Provide the (x, y) coordinate of the cell's center where the given text is located.  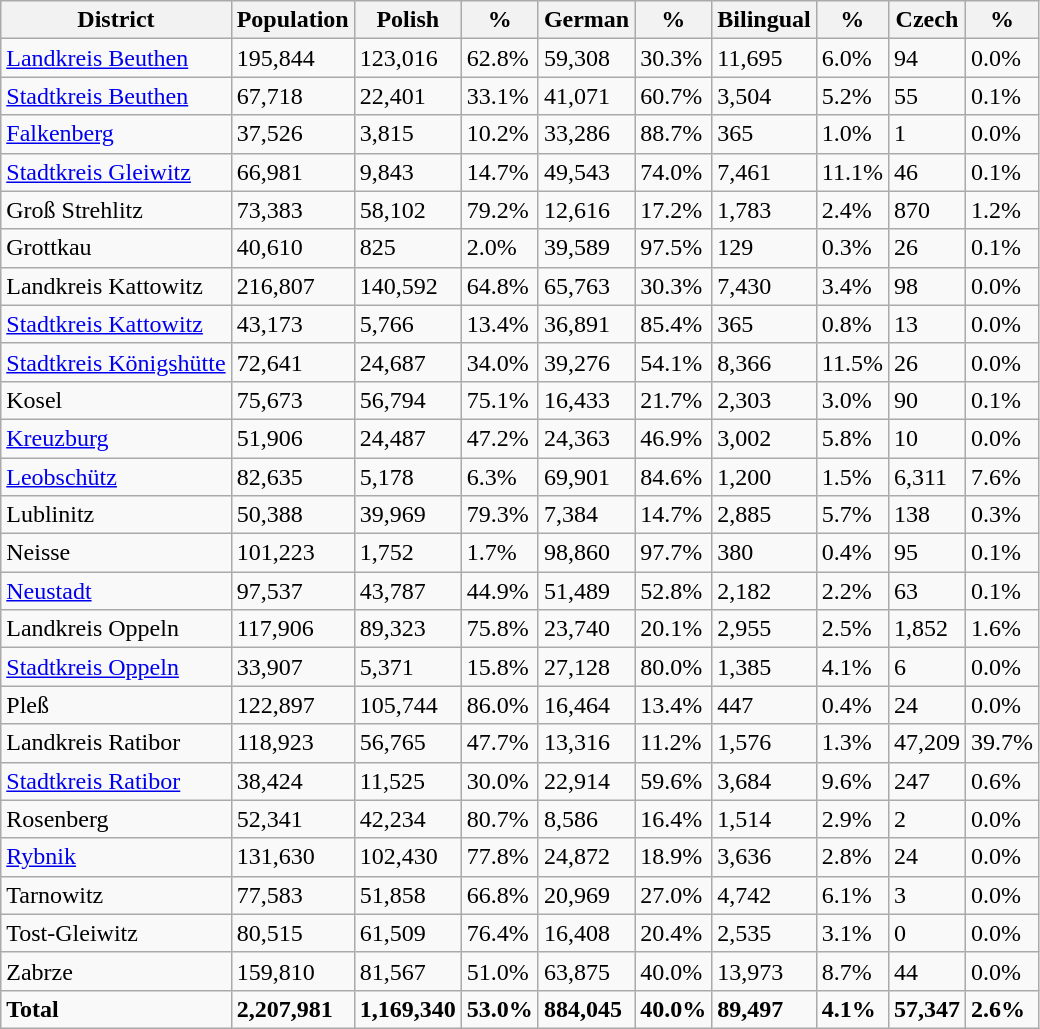
159,810 (292, 971)
2.4% (852, 210)
3,002 (764, 438)
Bilingual (764, 20)
5,371 (408, 667)
1 (926, 134)
39,589 (586, 248)
24,363 (586, 438)
5.7% (852, 515)
1.0% (852, 134)
74.0% (674, 172)
216,807 (292, 286)
Total (116, 1009)
63 (926, 591)
122,897 (292, 705)
Population (292, 20)
105,744 (408, 705)
50,388 (292, 515)
44.9% (500, 591)
7,430 (764, 286)
76.4% (500, 933)
Tost-Gleiwitz (116, 933)
Landkreis Oppeln (116, 629)
49,543 (586, 172)
75,673 (292, 400)
54.1% (674, 362)
51,906 (292, 438)
64.8% (500, 286)
33,907 (292, 667)
41,071 (586, 96)
98 (926, 286)
13,973 (764, 971)
79.2% (500, 210)
Neisse (116, 553)
3,815 (408, 134)
42,234 (408, 819)
5.2% (852, 96)
21.7% (674, 400)
2 (926, 819)
1,783 (764, 210)
3,684 (764, 781)
56,765 (408, 743)
Falkenberg (116, 134)
131,630 (292, 857)
95 (926, 553)
2.2% (852, 591)
89,497 (764, 1009)
0.6% (1002, 781)
4,742 (764, 895)
10.2% (500, 134)
3,504 (764, 96)
16,408 (586, 933)
0 (926, 933)
59,308 (586, 58)
11,525 (408, 781)
20,969 (586, 895)
66,981 (292, 172)
1.3% (852, 743)
1.5% (852, 477)
77.8% (500, 857)
2,955 (764, 629)
Zabrze (116, 971)
2.9% (852, 819)
47.7% (500, 743)
1.2% (1002, 210)
Polish (408, 20)
94 (926, 58)
6 (926, 667)
3 (926, 895)
60.7% (674, 96)
6.1% (852, 895)
2.8% (852, 857)
34.0% (500, 362)
62.8% (500, 58)
8.7% (852, 971)
16.4% (674, 819)
20.1% (674, 629)
102,430 (408, 857)
69,901 (586, 477)
84.6% (674, 477)
72,641 (292, 362)
73,383 (292, 210)
118,923 (292, 743)
75.8% (500, 629)
6.3% (500, 477)
117,906 (292, 629)
1,169,340 (408, 1009)
Groß Strehlitz (116, 210)
870 (926, 210)
52,341 (292, 819)
Kosel (116, 400)
123,016 (408, 58)
58,102 (408, 210)
75.1% (500, 400)
36,891 (586, 324)
39,276 (586, 362)
447 (764, 705)
1,385 (764, 667)
German (586, 20)
Stadtkreis Ratibor (116, 781)
11.1% (852, 172)
Stadtkreis Königshütte (116, 362)
97.7% (674, 553)
15.8% (500, 667)
6.0% (852, 58)
89,323 (408, 629)
Landkreis Ratibor (116, 743)
1,514 (764, 819)
195,844 (292, 58)
80,515 (292, 933)
43,173 (292, 324)
140,592 (408, 286)
38,424 (292, 781)
10 (926, 438)
9,843 (408, 172)
57,347 (926, 1009)
7,461 (764, 172)
101,223 (292, 553)
11,695 (764, 58)
81,567 (408, 971)
Landkreis Kattowitz (116, 286)
Stadtkreis Oppeln (116, 667)
56,794 (408, 400)
3.0% (852, 400)
Neustadt (116, 591)
13 (926, 324)
3.1% (852, 933)
2,303 (764, 400)
9.6% (852, 781)
77,583 (292, 895)
884,045 (586, 1009)
Rosenberg (116, 819)
52.8% (674, 591)
82,635 (292, 477)
98,860 (586, 553)
66.8% (500, 895)
District (116, 20)
1.7% (500, 553)
24,487 (408, 438)
Grottkau (116, 248)
27,128 (586, 667)
90 (926, 400)
1,752 (408, 553)
59.6% (674, 781)
61,509 (408, 933)
Rybnik (116, 857)
0.8% (852, 324)
17.2% (674, 210)
Stadtkreis Beuthen (116, 96)
1,200 (764, 477)
39.7% (1002, 743)
46 (926, 172)
Pleß (116, 705)
2,885 (764, 515)
3,636 (764, 857)
Lublinitz (116, 515)
22,401 (408, 96)
53.0% (500, 1009)
Landkreis Beuthen (116, 58)
138 (926, 515)
80.0% (674, 667)
85.4% (674, 324)
1,852 (926, 629)
37,526 (292, 134)
2,535 (764, 933)
55 (926, 96)
65,763 (586, 286)
5,178 (408, 477)
2.6% (1002, 1009)
247 (926, 781)
27.0% (674, 895)
30.0% (500, 781)
3.4% (852, 286)
18.9% (674, 857)
44 (926, 971)
11.2% (674, 743)
24,872 (586, 857)
33,286 (586, 134)
12,616 (586, 210)
Stadtkreis Kattowitz (116, 324)
129 (764, 248)
43,787 (408, 591)
1.6% (1002, 629)
51,489 (586, 591)
Tarnowitz (116, 895)
80.7% (500, 819)
16,433 (586, 400)
97,537 (292, 591)
97.5% (674, 248)
8,366 (764, 362)
2,207,981 (292, 1009)
16,464 (586, 705)
46.9% (674, 438)
Kreuzburg (116, 438)
380 (764, 553)
2,182 (764, 591)
7,384 (586, 515)
33.1% (500, 96)
825 (408, 248)
1,576 (764, 743)
88.7% (674, 134)
6,311 (926, 477)
13,316 (586, 743)
51.0% (500, 971)
63,875 (586, 971)
2.5% (852, 629)
47,209 (926, 743)
5,766 (408, 324)
23,740 (586, 629)
22,914 (586, 781)
Czech (926, 20)
39,969 (408, 515)
79.3% (500, 515)
40,610 (292, 248)
86.0% (500, 705)
24,687 (408, 362)
2.0% (500, 248)
51,858 (408, 895)
67,718 (292, 96)
11.5% (852, 362)
8,586 (586, 819)
20.4% (674, 933)
5.8% (852, 438)
Stadtkreis Gleiwitz (116, 172)
7.6% (1002, 477)
47.2% (500, 438)
Leobschütz (116, 477)
